For the text-containing cell, return its midpoint in (X, Y) coordinate format. 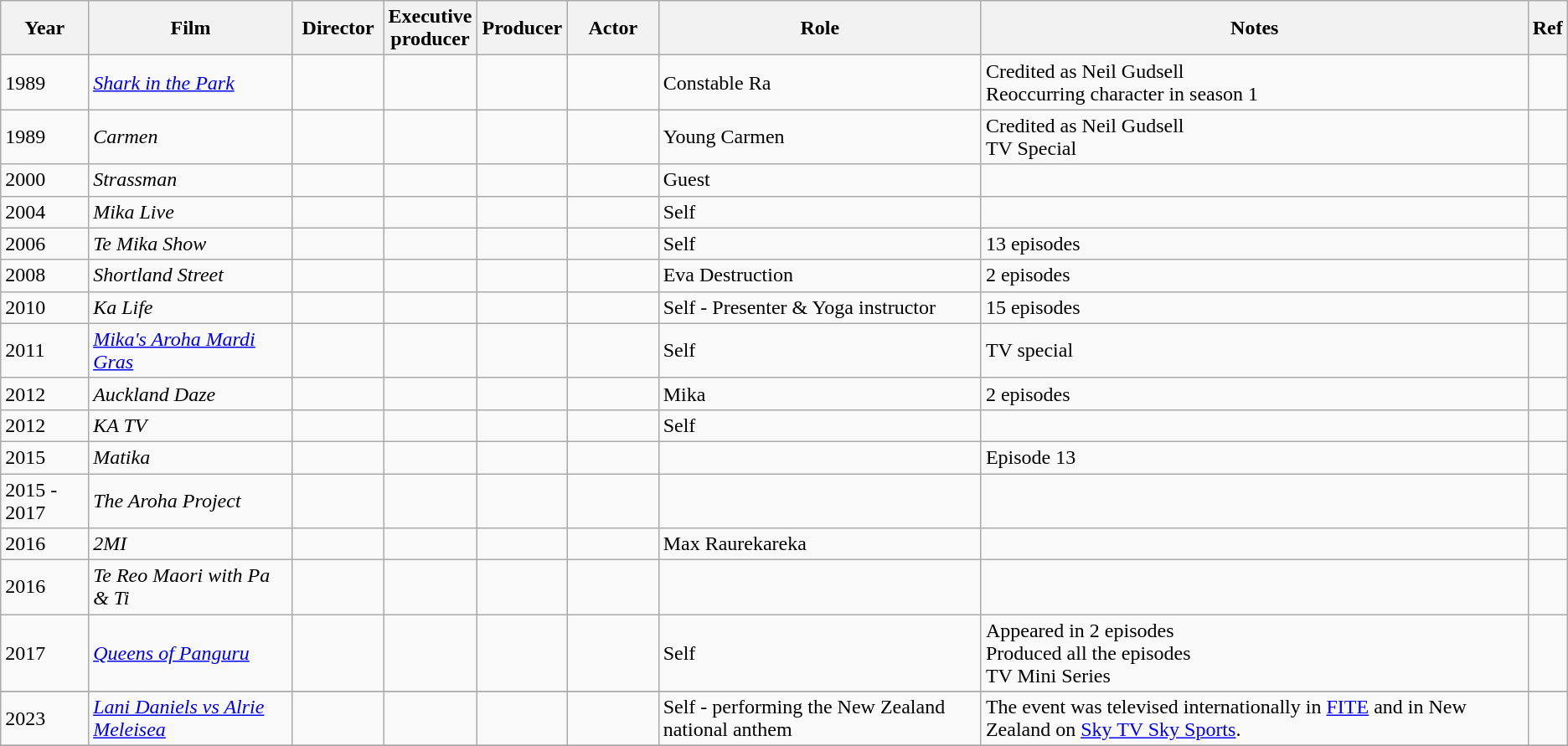
Film (191, 28)
Shark in the Park (191, 82)
2015 - 2017 (45, 501)
2023 (45, 718)
Appeared in 2 episodesProduced all the episodesTV Mini Series (1255, 653)
15 episodes (1255, 307)
2008 (45, 275)
2004 (45, 212)
Episode 13 (1255, 457)
2011 (45, 350)
Self - performing the New Zealand national anthem (819, 718)
Carmen (191, 137)
13 episodes (1255, 244)
The event was televised internationally in FITE and in New Zealand on Sky TV Sky Sports. (1255, 718)
Young Carmen (819, 137)
Te Mika Show (191, 244)
Lani Daniels vs Alrie Meleisea (191, 718)
Te Reo Maori with Pa & Ti (191, 588)
KA TV (191, 425)
2006 (45, 244)
Mika's Aroha Mardi Gras (191, 350)
Role (819, 28)
Strassman (191, 180)
Self - Presenter & Yoga instructor (819, 307)
TV special (1255, 350)
Shortland Street (191, 275)
Credited as Neil GudsellTV Special (1255, 137)
2015 (45, 457)
Director (338, 28)
Max Raurekareka (819, 544)
Actor (613, 28)
2MI (191, 544)
Ref (1548, 28)
Ka Life (191, 307)
Matika (191, 457)
Notes (1255, 28)
Year (45, 28)
Credited as Neil GudsellReoccurring character in season 1 (1255, 82)
Auckland Daze (191, 394)
2000 (45, 180)
Executive producer (431, 28)
Producer (523, 28)
Queens of Panguru (191, 653)
Mika Live (191, 212)
The Aroha Project (191, 501)
2017 (45, 653)
2010 (45, 307)
Eva Destruction (819, 275)
Constable Ra (819, 82)
Guest (819, 180)
Mika (819, 394)
